Scan for the cell matching the given text and deliver its [X, Y] coordinate at center. 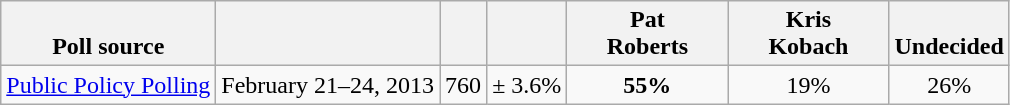
± 3.6% [527, 85]
Undecided [949, 34]
Public Policy Polling [108, 85]
PatRoberts [648, 34]
February 21–24, 2013 [328, 85]
26% [949, 85]
19% [808, 85]
KrisKobach [808, 34]
760 [464, 85]
55% [648, 85]
Poll source [108, 34]
